Identify which cell holds the provided text, then report its (X, Y) central coordinate. 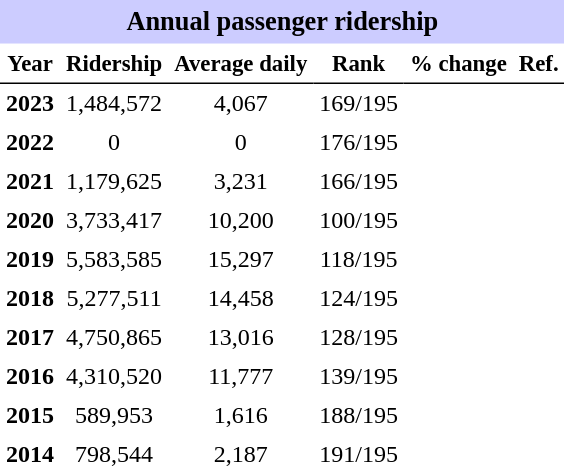
589,953 (114, 416)
14,458 (240, 298)
1,484,572 (114, 104)
10,200 (240, 220)
Year (30, 64)
169/195 (358, 104)
188/195 (358, 416)
11,777 (240, 376)
2023 (30, 104)
Rank (358, 64)
2020 (30, 220)
% change (458, 64)
1,179,625 (114, 182)
1,616 (240, 416)
3,733,417 (114, 220)
128/195 (358, 338)
2022 (30, 142)
176/195 (358, 142)
4,750,865 (114, 338)
166/195 (358, 182)
2018 (30, 298)
2015 (30, 416)
124/195 (358, 298)
100/195 (358, 220)
4,067 (240, 104)
2017 (30, 338)
2019 (30, 260)
139/195 (358, 376)
3,231 (240, 182)
5,583,585 (114, 260)
5,277,511 (114, 298)
Ridership (114, 64)
Average daily (240, 64)
4,310,520 (114, 376)
13,016 (240, 338)
2016 (30, 376)
118/195 (358, 260)
2021 (30, 182)
15,297 (240, 260)
